From the cell containing the given text, extract its center point as (X, Y) coordinate. 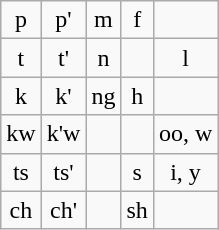
i, y (185, 172)
h (137, 96)
t' (64, 58)
n (104, 58)
s (137, 172)
ts (21, 172)
ng (104, 96)
k'w (64, 134)
kw (21, 134)
sh (137, 210)
k' (64, 96)
ts' (64, 172)
l (185, 58)
p' (64, 20)
oo, w (185, 134)
t (21, 58)
k (21, 96)
ch (21, 210)
f (137, 20)
ch' (64, 210)
p (21, 20)
m (104, 20)
